Return [x, y] of the center of cell containing provided text 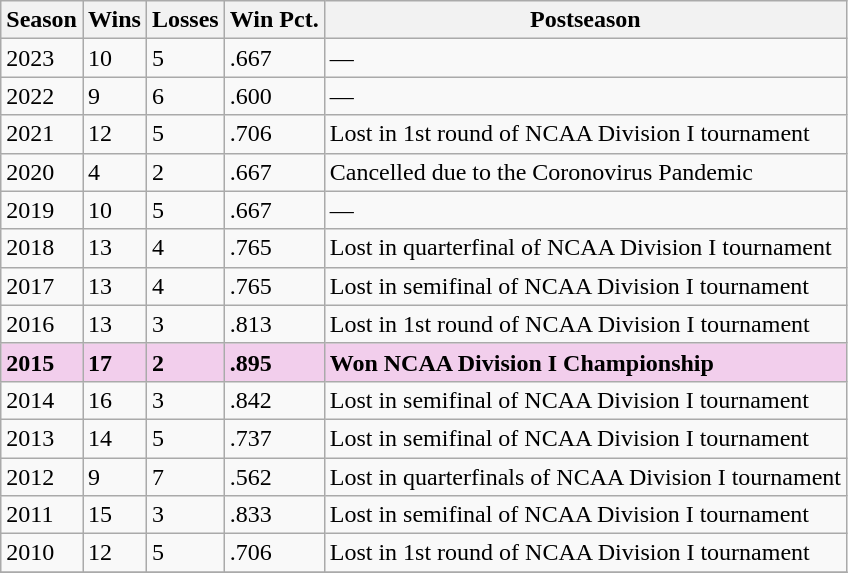
Lost in quarterfinal of NCAA Division I tournament [585, 248]
15 [114, 515]
2023 [42, 58]
Losses [185, 20]
16 [114, 400]
.737 [274, 438]
17 [114, 362]
2010 [42, 553]
.562 [274, 477]
Win Pct. [274, 20]
2021 [42, 134]
.833 [274, 515]
2017 [42, 286]
2011 [42, 515]
Wins [114, 20]
2019 [42, 210]
6 [185, 96]
2020 [42, 172]
Postseason [585, 20]
2012 [42, 477]
2015 [42, 362]
Lost in quarterfinals of NCAA Division I tournament [585, 477]
.813 [274, 324]
.895 [274, 362]
2022 [42, 96]
Season [42, 20]
14 [114, 438]
2013 [42, 438]
Cancelled due to the Coronovirus Pandemic [585, 172]
.842 [274, 400]
Won NCAA Division I Championship [585, 362]
2018 [42, 248]
2014 [42, 400]
.600 [274, 96]
7 [185, 477]
2016 [42, 324]
